Find where the given text appears and provide that cell's center as (X, Y) coordinate. 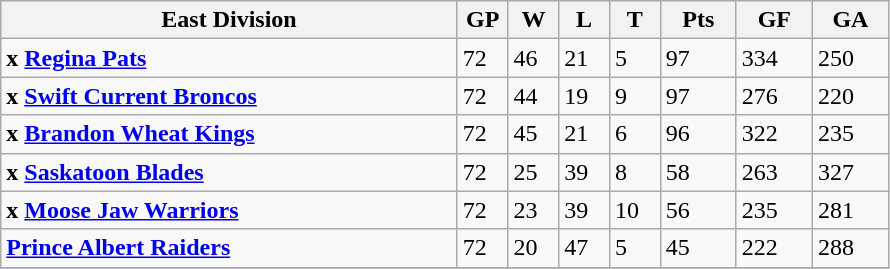
8 (634, 172)
250 (850, 58)
288 (850, 248)
T (634, 20)
25 (534, 172)
56 (698, 210)
GF (774, 20)
6 (634, 134)
Prince Albert Raiders (230, 248)
276 (774, 96)
x Saskatoon Blades (230, 172)
327 (850, 172)
19 (584, 96)
220 (850, 96)
x Regina Pats (230, 58)
9 (634, 96)
96 (698, 134)
x Brandon Wheat Kings (230, 134)
23 (534, 210)
L (584, 20)
222 (774, 248)
58 (698, 172)
322 (774, 134)
East Division (230, 20)
263 (774, 172)
x Swift Current Broncos (230, 96)
44 (534, 96)
10 (634, 210)
46 (534, 58)
281 (850, 210)
GA (850, 20)
Pts (698, 20)
47 (584, 248)
20 (534, 248)
W (534, 20)
GP (482, 20)
x Moose Jaw Warriors (230, 210)
334 (774, 58)
